From the cell containing the given text, extract its center point as [x, y] coordinate. 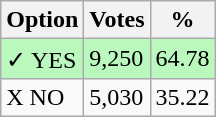
X NO [42, 97]
35.22 [182, 97]
64.78 [182, 59]
% [182, 20]
Votes [117, 20]
✓ YES [42, 59]
9,250 [117, 59]
5,030 [117, 97]
Option [42, 20]
